Identify which cell holds the provided text, then report its [X, Y] central coordinate. 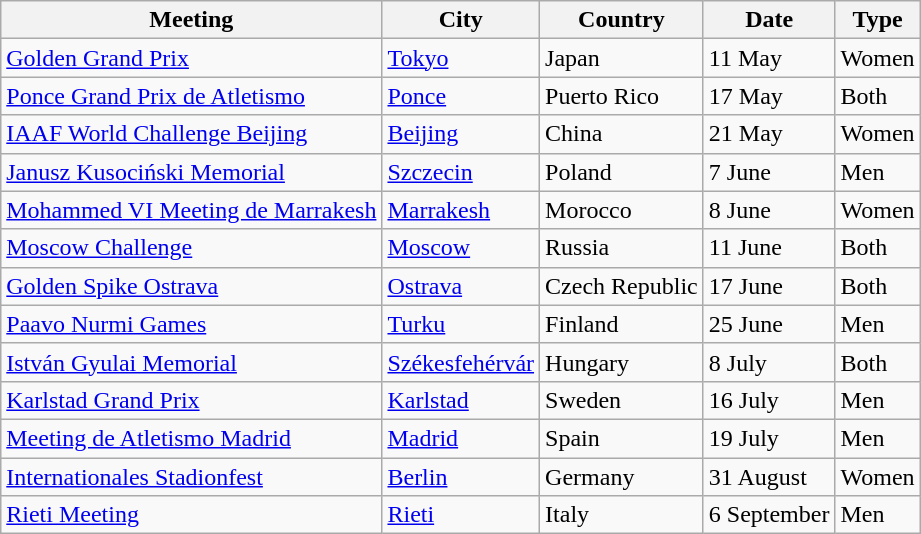
Golden Spike Ostrava [192, 286]
Janusz Kusociński Memorial [192, 172]
Meeting de Atletismo Madrid [192, 438]
Puerto Rico [622, 96]
Russia [622, 248]
Hungary [622, 362]
Poland [622, 172]
Székesfehérvár [461, 362]
Rieti Meeting [192, 515]
Golden Grand Prix [192, 58]
Ponce Grand Prix de Atletismo [192, 96]
25 June [769, 324]
István Gyulai Memorial [192, 362]
11 May [769, 58]
Madrid [461, 438]
6 September [769, 515]
Italy [622, 515]
Mohammed VI Meeting de Marrakesh [192, 210]
17 June [769, 286]
Czech Republic [622, 286]
Japan [622, 58]
Internationales Stadionfest [192, 477]
Karlstad [461, 400]
Marrakesh [461, 210]
Ostrava [461, 286]
China [622, 134]
16 July [769, 400]
8 June [769, 210]
Type [878, 20]
Berlin [461, 477]
City [461, 20]
Szczecin [461, 172]
21 May [769, 134]
Turku [461, 324]
Beijing [461, 134]
11 June [769, 248]
8 July [769, 362]
31 August [769, 477]
Rieti [461, 515]
Spain [622, 438]
Ponce [461, 96]
Date [769, 20]
Meeting [192, 20]
Moscow Challenge [192, 248]
Paavo Nurmi Games [192, 324]
Germany [622, 477]
Sweden [622, 400]
17 May [769, 96]
Morocco [622, 210]
Country [622, 20]
Tokyo [461, 58]
Finland [622, 324]
7 June [769, 172]
Moscow [461, 248]
19 July [769, 438]
IAAF World Challenge Beijing [192, 134]
Karlstad Grand Prix [192, 400]
